Detect which cell encompasses the target text, then output its (x, y) center coordinate. 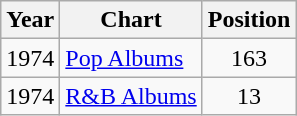
Pop Albums (131, 58)
163 (249, 58)
Year (30, 20)
Position (249, 20)
13 (249, 96)
R&B Albums (131, 96)
Chart (131, 20)
